Pinpoint the cell where the given text exists, returning its [x, y] midpoint coordinate. 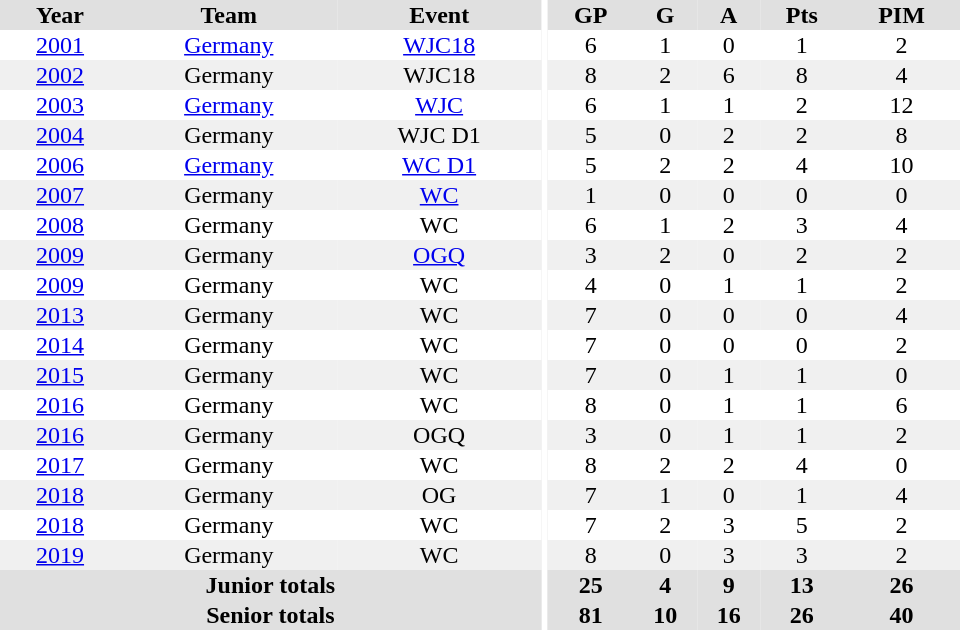
Senior totals [270, 615]
PIM [902, 15]
2007 [60, 195]
25 [591, 585]
WJC [438, 105]
2017 [60, 465]
Year [60, 15]
2019 [60, 555]
2002 [60, 75]
2003 [60, 105]
GP [591, 15]
Pts [802, 15]
Event [438, 15]
2001 [60, 45]
OG [438, 495]
9 [729, 585]
WC D1 [438, 165]
40 [902, 615]
Team [228, 15]
2014 [60, 345]
13 [802, 585]
16 [729, 615]
2006 [60, 165]
81 [591, 615]
12 [902, 105]
G [665, 15]
2004 [60, 135]
A [729, 15]
Junior totals [270, 585]
WJC D1 [438, 135]
2013 [60, 315]
2008 [60, 225]
2015 [60, 375]
